Extract the (x, y) coordinate from the center of the cell holding the provided text.  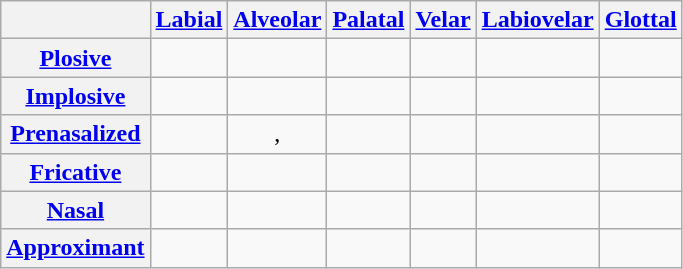
Alveolar (278, 20)
Velar (443, 20)
Nasal (76, 210)
Approximant (76, 248)
Implosive (76, 96)
Glottal (640, 20)
Plosive (76, 58)
Prenasalized (76, 134)
Labiovelar (538, 20)
Palatal (368, 20)
Labial (189, 20)
Fricative (76, 172)
, (278, 134)
